Determine the [X, Y] coordinate at the center of the cell enclosing the given text.  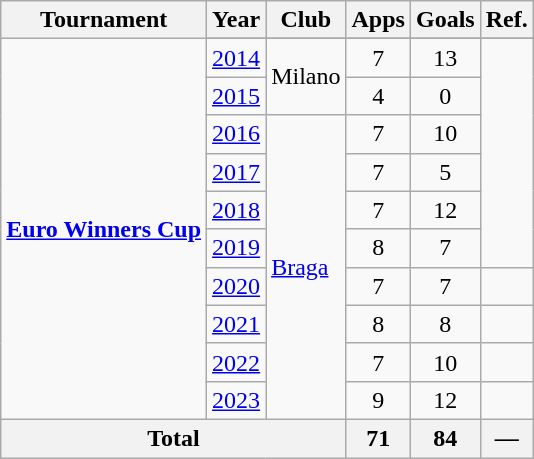
Euro Winners Cup [104, 230]
— [506, 438]
Total [174, 438]
2023 [236, 400]
9 [378, 400]
71 [378, 438]
2016 [236, 134]
2021 [236, 324]
Goals [445, 20]
5 [445, 172]
4 [378, 96]
2020 [236, 286]
Year [236, 20]
Milano [306, 77]
Braga [306, 267]
Club [306, 20]
84 [445, 438]
Ref. [506, 20]
2022 [236, 362]
Tournament [104, 20]
2019 [236, 248]
2015 [236, 96]
2014 [236, 58]
Apps [378, 20]
2018 [236, 210]
2017 [236, 172]
13 [445, 58]
0 [445, 96]
